Determine the (x, y) coordinate at the center of the cell enclosing the given text.  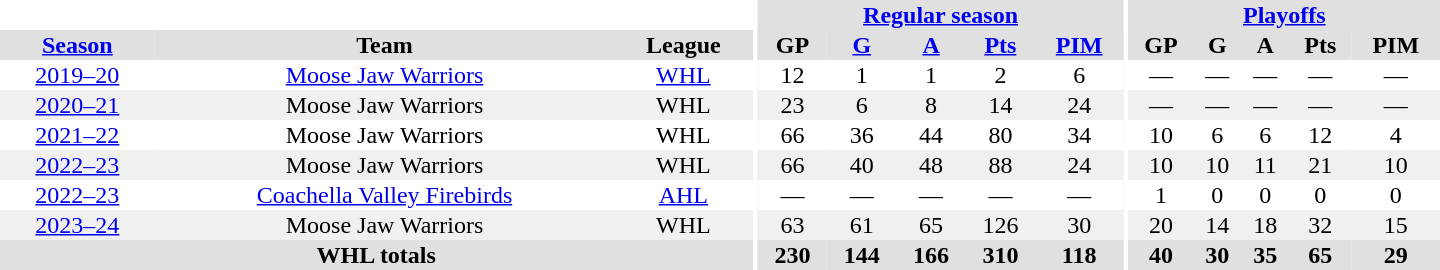
230 (792, 255)
310 (1000, 255)
29 (1396, 255)
Season (78, 45)
126 (1000, 225)
63 (792, 225)
2020–21 (78, 105)
2023–24 (78, 225)
League (683, 45)
15 (1396, 225)
2019–20 (78, 75)
Coachella Valley Firebirds (385, 195)
118 (1079, 255)
144 (862, 255)
35 (1265, 255)
23 (792, 105)
8 (930, 105)
21 (1320, 165)
34 (1079, 135)
88 (1000, 165)
32 (1320, 225)
48 (930, 165)
166 (930, 255)
Playoffs (1284, 15)
WHL totals (376, 255)
18 (1265, 225)
61 (862, 225)
2021–22 (78, 135)
AHL (683, 195)
Regular season (941, 15)
44 (930, 135)
11 (1265, 165)
Team (385, 45)
80 (1000, 135)
2 (1000, 75)
4 (1396, 135)
20 (1162, 225)
36 (862, 135)
